From the cell containing the given text, extract its center point as [x, y] coordinate. 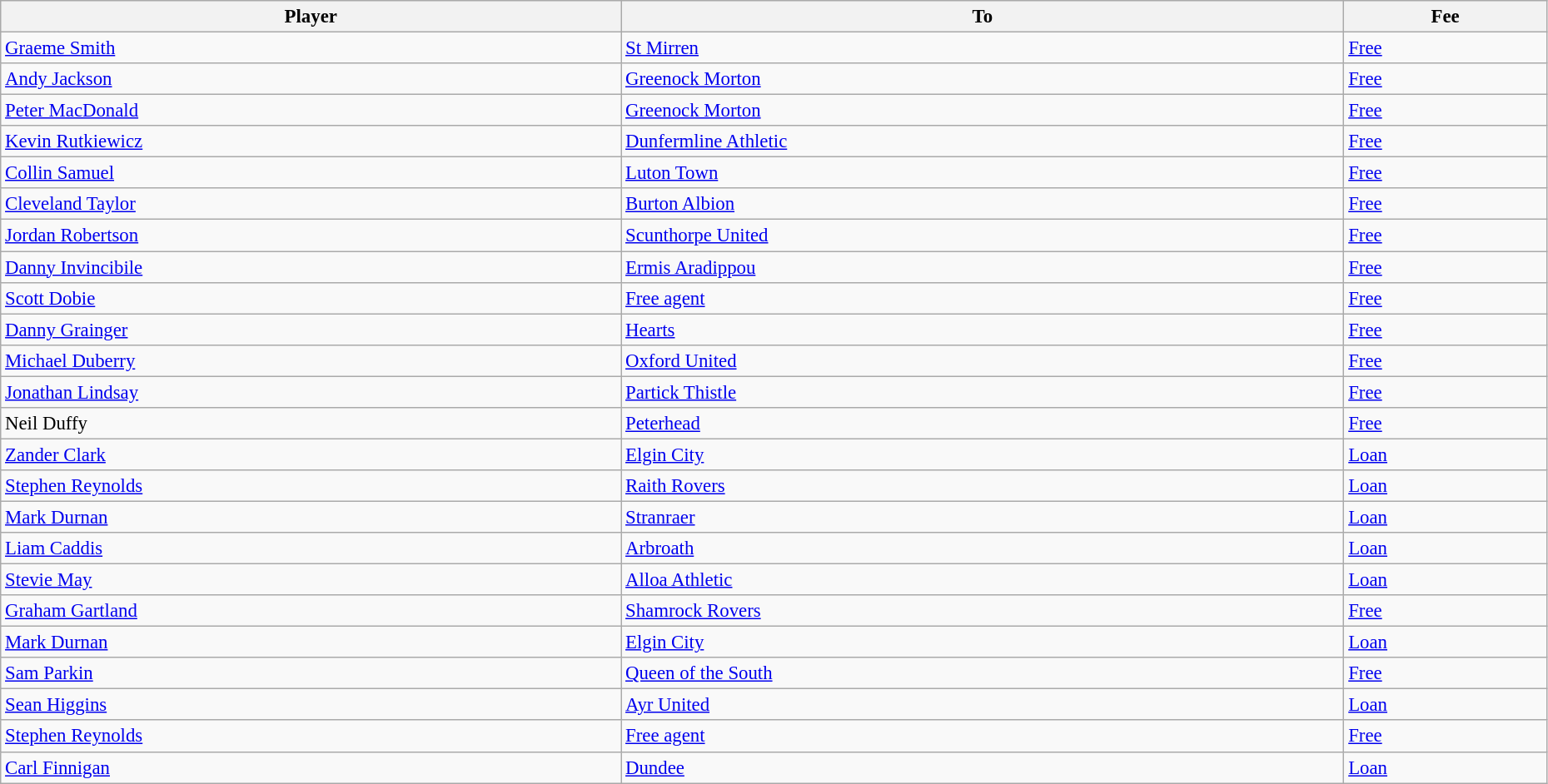
Queen of the South [983, 673]
Stevie May [311, 580]
Jonathan Lindsay [311, 392]
Partick Thistle [983, 392]
Danny Invincibile [311, 267]
Peterhead [983, 424]
Carl Finnigan [311, 767]
Scunthorpe United [983, 236]
Andy Jackson [311, 79]
Stranraer [983, 517]
Hearts [983, 330]
Ermis Aradippou [983, 267]
Collin Samuel [311, 173]
Arbroath [983, 548]
Sean Higgins [311, 705]
Shamrock Rovers [983, 611]
Player [311, 17]
Cleveland Taylor [311, 204]
Dundee [983, 767]
Danny Grainger [311, 330]
Liam Caddis [311, 548]
Fee [1446, 17]
Michael Duberry [311, 360]
Kevin Rutkiewicz [311, 141]
St Mirren [983, 48]
To [983, 17]
Scott Dobie [311, 298]
Burton Albion [983, 204]
Sam Parkin [311, 673]
Graham Gartland [311, 611]
Ayr United [983, 705]
Graeme Smith [311, 48]
Zander Clark [311, 454]
Dunfermline Athletic [983, 141]
Alloa Athletic [983, 580]
Luton Town [983, 173]
Raith Rovers [983, 486]
Peter MacDonald [311, 111]
Oxford United [983, 360]
Neil Duffy [311, 424]
Jordan Robertson [311, 236]
